Scan for the cell matching the given text and deliver its [x, y] coordinate at center. 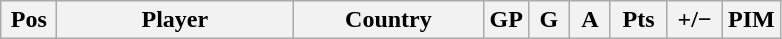
A [590, 20]
G [548, 20]
+/− [695, 20]
Pts [638, 20]
Country [388, 20]
Player [175, 20]
GP [506, 20]
Pos [29, 20]
PIM [752, 20]
